From the cell containing the given text, extract its center point as [X, Y] coordinate. 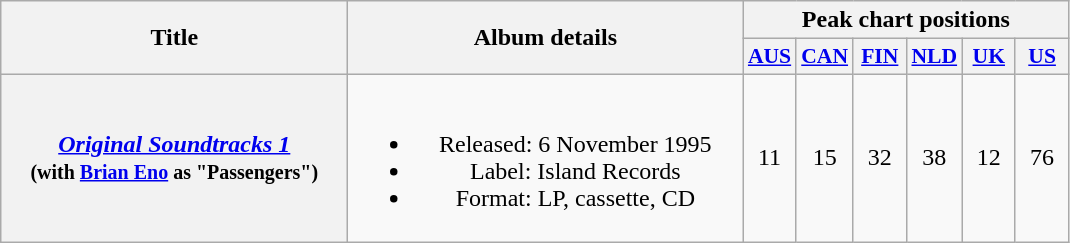
NLD [934, 57]
12 [988, 158]
Peak chart positions [906, 20]
11 [770, 158]
76 [1042, 158]
38 [934, 158]
CAN [824, 57]
32 [880, 158]
Released: 6 November 1995Label: Island RecordsFormat: LP, cassette, CD [546, 158]
AUS [770, 57]
FIN [880, 57]
UK [988, 57]
Album details [546, 38]
Title [174, 38]
US [1042, 57]
15 [824, 158]
Original Soundtracks 1(with Brian Eno as "Passengers") [174, 158]
